From the cell containing the given text, extract its center point as [x, y] coordinate. 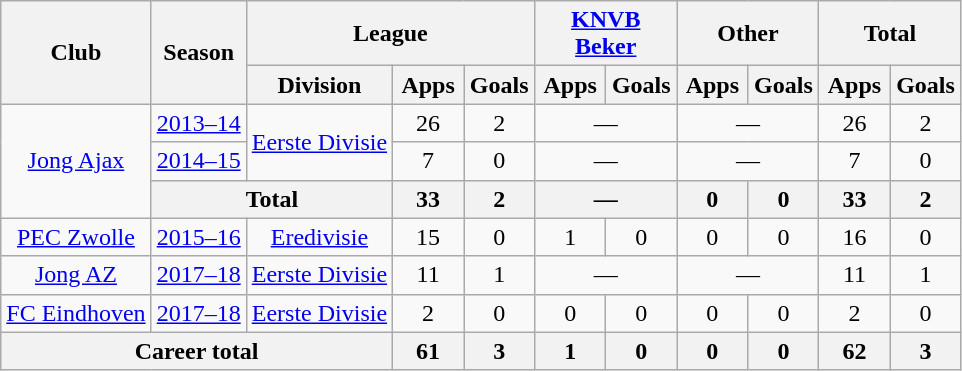
League [390, 34]
FC Eindhoven [76, 313]
2013–14 [198, 123]
PEC Zwolle [76, 237]
Club [76, 52]
2015–16 [198, 237]
Season [198, 52]
Career total [197, 351]
Other [748, 34]
KNVB Beker [606, 34]
61 [428, 351]
Eredivisie [319, 237]
16 [854, 237]
Jong AZ [76, 275]
Division [319, 85]
15 [428, 237]
2014–15 [198, 161]
Jong Ajax [76, 161]
62 [854, 351]
